From the cell containing the given text, extract its center point as [X, Y] coordinate. 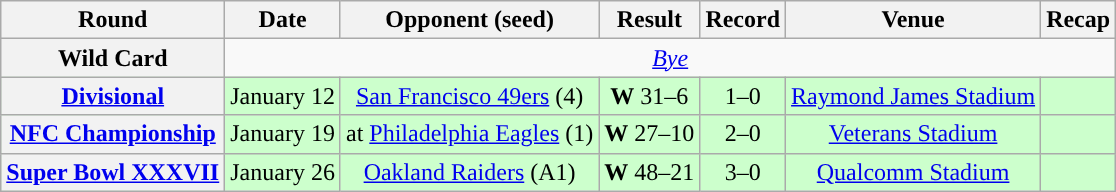
at Philadelphia Eagles (1) [469, 134]
Qualcomm Stadium [914, 172]
Super Bowl XXXVII [113, 172]
2–0 [743, 134]
San Francisco 49ers (4) [469, 96]
3–0 [743, 172]
January 19 [283, 134]
January 12 [283, 96]
Raymond James Stadium [914, 96]
Opponent (seed) [469, 20]
January 26 [283, 172]
Oakland Raiders (A1) [469, 172]
W 27–10 [650, 134]
Veterans Stadium [914, 134]
W 48–21 [650, 172]
Recap [1078, 20]
Date [283, 20]
Venue [914, 20]
NFC Championship [113, 134]
Round [113, 20]
Bye [670, 58]
Result [650, 20]
Divisional [113, 96]
Wild Card [113, 58]
Record [743, 20]
1–0 [743, 96]
W 31–6 [650, 96]
